Determine the (x, y) coordinate at the center of the cell enclosing the given text.  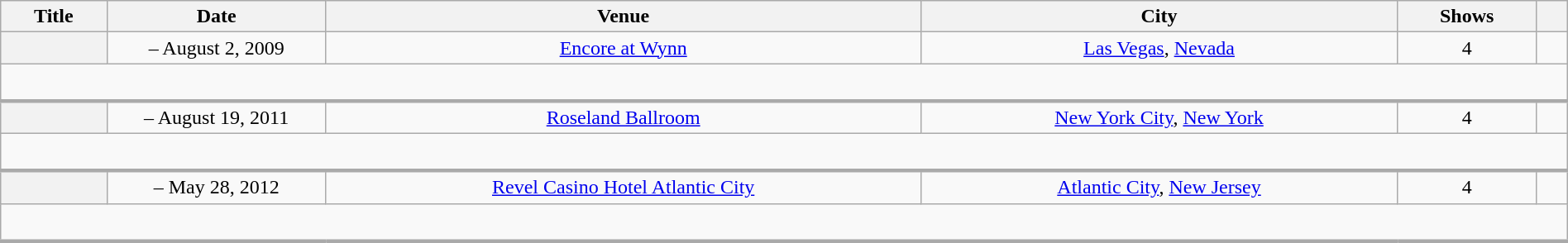
Venue (624, 17)
Atlantic City, New Jersey (1159, 187)
Las Vegas, Nevada (1159, 48)
– May 28, 2012 (217, 187)
Roseland Ballroom (624, 117)
– August 2, 2009 (217, 48)
Title (54, 17)
Shows (1467, 17)
– August 19, 2011 (217, 117)
City (1159, 17)
Encore at Wynn (624, 48)
New York City, New York (1159, 117)
Revel Casino Hotel Atlantic City (624, 187)
Date (217, 17)
